Identify which cell holds the provided text, then report its (X, Y) central coordinate. 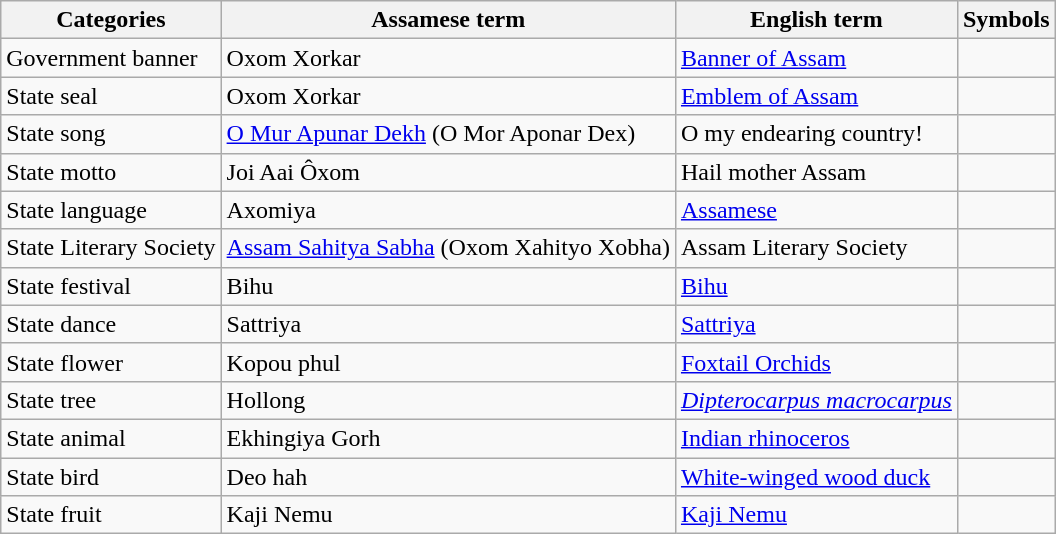
Assamese term (448, 20)
O my endearing country! (816, 134)
Foxtail Orchids (816, 362)
State Literary Society (111, 248)
Categories (111, 20)
State song (111, 134)
Government banner (111, 58)
Hollong (448, 400)
State tree (111, 400)
Deo hah (448, 477)
Ekhingiya Gorh (448, 438)
Dipterocarpus macrocarpus (816, 400)
State motto (111, 172)
White-winged wood duck (816, 477)
State dance (111, 324)
Emblem of Assam (816, 96)
Axomiya (448, 210)
State festival (111, 286)
State language (111, 210)
Assamese (816, 210)
Assam Literary Society (816, 248)
Assam Sahitya Sabha (Oxom Xahityo Xobha) (448, 248)
State flower (111, 362)
O Mur Apunar Dekh (O Mor Aponar Dex) (448, 134)
Joi Aai Ôxom (448, 172)
State seal (111, 96)
Symbols (1006, 20)
State bird (111, 477)
State fruit (111, 515)
State animal (111, 438)
Indian rhinoceros (816, 438)
Hail mother Assam (816, 172)
English term (816, 20)
Kopou phul (448, 362)
Banner of Assam (816, 58)
